Find where the given text appears and provide that cell's center as (X, Y) coordinate. 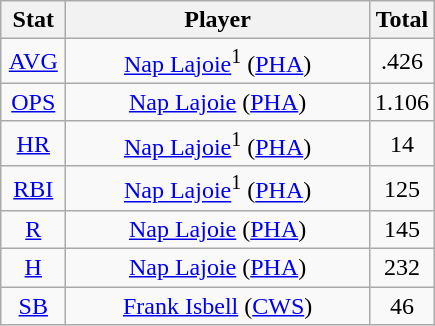
RBI (34, 188)
145 (402, 230)
Frank Isbell (CWS) (218, 306)
AVG (34, 62)
Player (218, 20)
OPS (34, 102)
H (34, 268)
HR (34, 144)
.426 (402, 62)
46 (402, 306)
125 (402, 188)
14 (402, 144)
Total (402, 20)
1.106 (402, 102)
SB (34, 306)
R (34, 230)
Stat (34, 20)
232 (402, 268)
